Return (X, Y) of the center of cell containing provided text 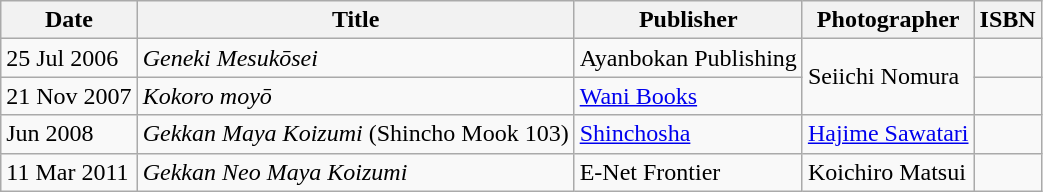
25 Jul 2006 (69, 58)
21 Nov 2007 (69, 96)
E-Net Frontier (688, 172)
Jun 2008 (69, 134)
Photographer (888, 20)
Gekkan Maya Koizumi (Shincho Mook 103) (356, 134)
Title (356, 20)
Koichiro Matsui (888, 172)
Gekkan Neo Maya Koizumi (356, 172)
Geneki Mesukōsei (356, 58)
Shinchosha (688, 134)
Seiichi Nomura (888, 77)
Date (69, 20)
ISBN (1008, 20)
11 Mar 2011 (69, 172)
Publisher (688, 20)
Wani Books (688, 96)
Hajime Sawatari (888, 134)
Kokoro moyō (356, 96)
Ayanbokan Publishing (688, 58)
